Output the [x, y] coordinate of the center of the cell containing the given text.  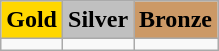
Silver [98, 20]
Gold [32, 20]
Bronze [176, 20]
